From the cell containing the given text, extract its center point as (x, y) coordinate. 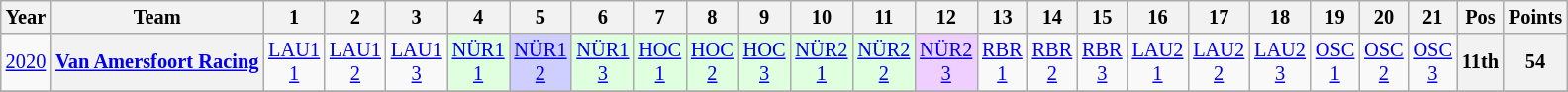
Team (156, 17)
OSC1 (1334, 62)
1 (294, 17)
12 (946, 17)
6 (602, 17)
3 (417, 17)
RBR2 (1052, 62)
11 (883, 17)
HOC1 (659, 62)
OSC3 (1433, 62)
2 (355, 17)
LAU23 (1280, 62)
HOC3 (764, 62)
Van Amersfoort Racing (156, 62)
LAU13 (417, 62)
9 (764, 17)
11th (1481, 62)
7 (659, 17)
NÜR12 (540, 62)
20 (1384, 17)
Points (1535, 17)
13 (1002, 17)
NÜR13 (602, 62)
54 (1535, 62)
14 (1052, 17)
18 (1280, 17)
HOC2 (713, 62)
17 (1219, 17)
LAU12 (355, 62)
16 (1158, 17)
15 (1102, 17)
NÜR23 (946, 62)
21 (1433, 17)
NÜR21 (822, 62)
Pos (1481, 17)
4 (479, 17)
RBR1 (1002, 62)
8 (713, 17)
OSC2 (1384, 62)
NÜR11 (479, 62)
NÜR22 (883, 62)
LAU22 (1219, 62)
Year (26, 17)
5 (540, 17)
19 (1334, 17)
LAU11 (294, 62)
10 (822, 17)
2020 (26, 62)
RBR3 (1102, 62)
LAU21 (1158, 62)
